Pinpoint the cell where the given text exists, returning its (X, Y) midpoint coordinate. 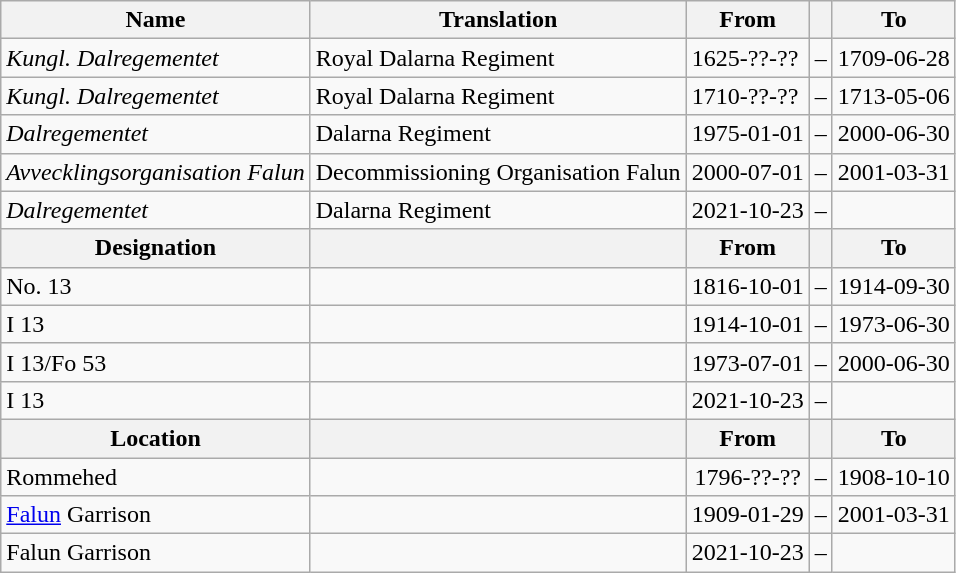
2000-07-01 (748, 172)
1914-09-30 (894, 286)
Designation (156, 248)
Avvecklingsorganisation Falun (156, 172)
Location (156, 438)
Translation (498, 20)
1816-10-01 (748, 286)
I 13/Fo 53 (156, 362)
1710-??-?? (748, 96)
1713-05-06 (894, 96)
1973-06-30 (894, 324)
1709-06-28 (894, 58)
Name (156, 20)
1973-07-01 (748, 362)
1975-01-01 (748, 134)
Rommehed (156, 477)
1908-10-10 (894, 477)
1796-??-?? (748, 477)
1909-01-29 (748, 515)
1625-??-?? (748, 58)
Decommissioning Organisation Falun (498, 172)
1914-10-01 (748, 324)
No. 13 (156, 286)
